Scan for the cell matching the given text and deliver its [X, Y] coordinate at center. 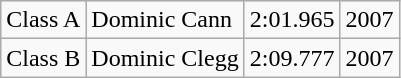
Class A [44, 20]
2:01.965 [292, 20]
Dominic Clegg [165, 58]
Class B [44, 58]
2:09.777 [292, 58]
Dominic Cann [165, 20]
